Return (X, Y) of the center of cell containing provided text 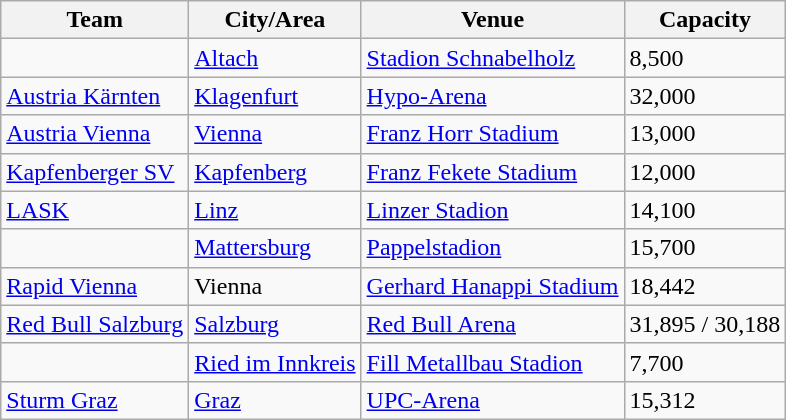
LASK (95, 210)
Mattersburg (275, 248)
15,700 (705, 248)
City/Area (275, 20)
Kapfenberg (275, 172)
Franz Horr Stadium (492, 134)
15,312 (705, 400)
Graz (275, 400)
Capacity (705, 20)
8,500 (705, 58)
Stadion Schnabelholz (492, 58)
Franz Fekete Stadium (492, 172)
Linzer Stadion (492, 210)
Linz (275, 210)
Kapfenberger SV (95, 172)
14,100 (705, 210)
Salzburg (275, 324)
Red Bull Salzburg (95, 324)
Pappelstadion (492, 248)
31,895 / 30,188 (705, 324)
Ried im Innkreis (275, 362)
13,000 (705, 134)
12,000 (705, 172)
Sturm Graz (95, 400)
18,442 (705, 286)
Klagenfurt (275, 96)
Fill Metallbau Stadion (492, 362)
Austria Vienna (95, 134)
Austria Kärnten (95, 96)
7,700 (705, 362)
Hypo-Arena (492, 96)
UPC-Arena (492, 400)
Venue (492, 20)
Altach (275, 58)
32,000 (705, 96)
Red Bull Arena (492, 324)
Rapid Vienna (95, 286)
Gerhard Hanappi Stadium (492, 286)
Team (95, 20)
